Find where the given text appears and provide that cell's center as (x, y) coordinate. 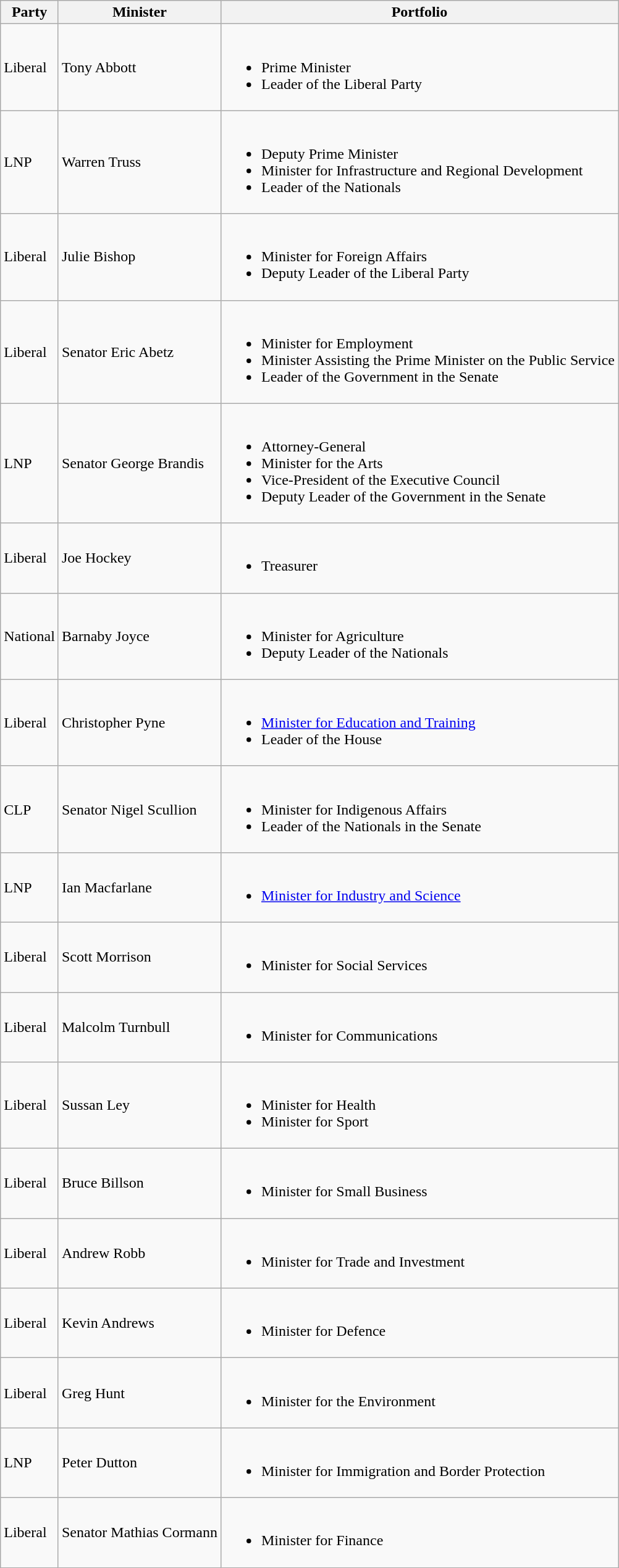
Minister for Education and TrainingLeader of the House (419, 723)
Minister for Finance (419, 1533)
Minister for HealthMinister for Sport (419, 1105)
Minister for Defence (419, 1323)
Julie Bishop (140, 257)
Bruce Billson (140, 1183)
Minister for Indigenous AffairsLeader of the Nationals in the Senate (419, 809)
Party (30, 12)
Scott Morrison (140, 957)
Peter Dutton (140, 1462)
Minister for Social Services (419, 957)
CLP (30, 809)
Sussan Ley (140, 1105)
Minister for Trade and Investment (419, 1254)
Deputy Prime MinisterMinister for Infrastructure and Regional DevelopmentLeader of the Nationals (419, 162)
Andrew Robb (140, 1254)
Kevin Andrews (140, 1323)
Minister for Industry and Science (419, 887)
Minister for Immigration and Border Protection (419, 1462)
Minister for Small Business (419, 1183)
Barnaby Joyce (140, 636)
Minister for Foreign AffairsDeputy Leader of the Liberal Party (419, 257)
Portfolio (419, 12)
Attorney-GeneralMinister for the ArtsVice-President of the Executive CouncilDeputy Leader of the Government in the Senate (419, 463)
Minister for AgricultureDeputy Leader of the Nationals (419, 636)
Christopher Pyne (140, 723)
Minister for the Environment (419, 1393)
Senator Eric Abetz (140, 352)
Senator Mathias Cormann (140, 1533)
National (30, 636)
Senator Nigel Scullion (140, 809)
Minister (140, 12)
Ian Macfarlane (140, 887)
Senator George Brandis (140, 463)
Treasurer (419, 558)
Minister for EmploymentMinister Assisting the Prime Minister on the Public ServiceLeader of the Government in the Senate (419, 352)
Tony Abbott (140, 67)
Minister for Communications (419, 1026)
Joe Hockey (140, 558)
Greg Hunt (140, 1393)
Malcolm Turnbull (140, 1026)
Prime MinisterLeader of the Liberal Party (419, 67)
Warren Truss (140, 162)
